Capture the cell that displays the provided text and extract its (X, Y) central coordinate. 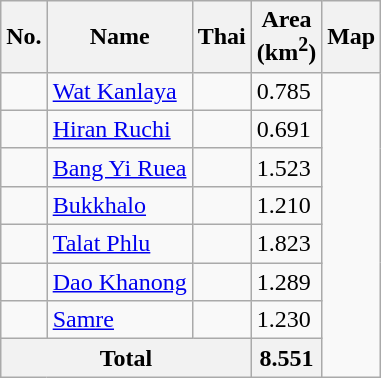
No. (24, 37)
Total (126, 358)
1.230 (286, 320)
0.691 (286, 129)
1.523 (286, 167)
1.823 (286, 244)
Area(km2) (286, 37)
0.785 (286, 91)
1.289 (286, 282)
1.210 (286, 205)
Bukkhalo (120, 205)
Dao Khanong (120, 282)
Talat Phlu (120, 244)
Bang Yi Ruea (120, 167)
Map (352, 37)
Hiran Ruchi (120, 129)
Wat Kanlaya (120, 91)
Name (120, 37)
8.551 (286, 358)
Samre (120, 320)
Thai (222, 37)
